Pinpoint the cell where the given text exists, returning its [x, y] midpoint coordinate. 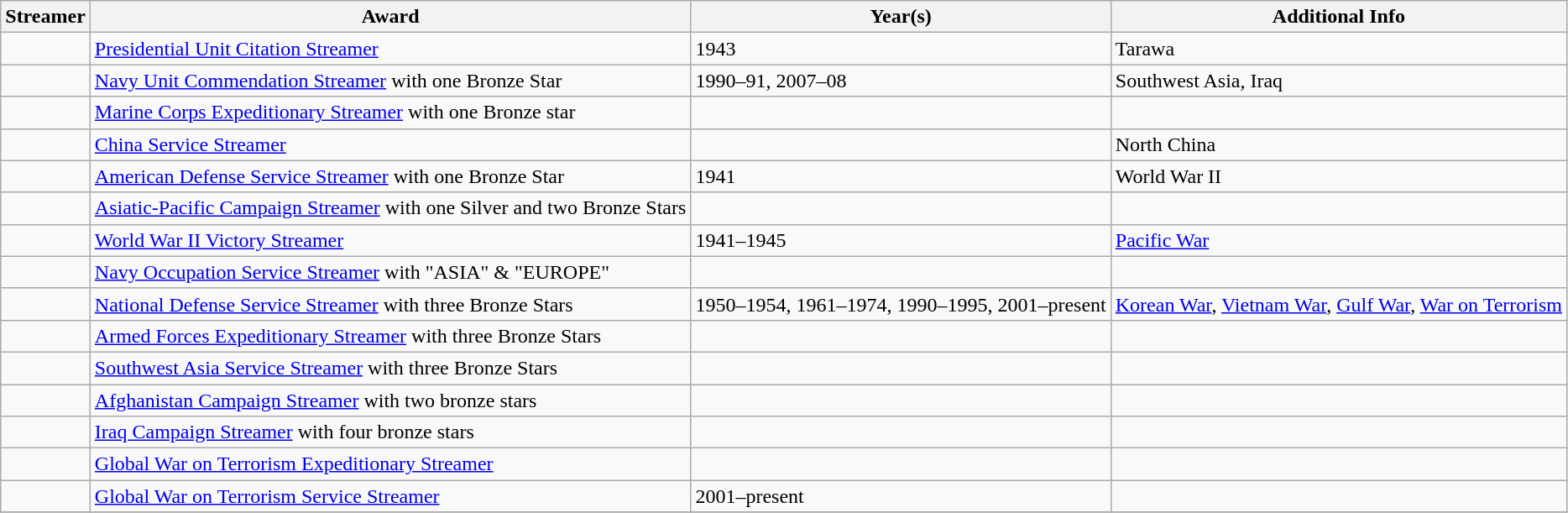
World War II Victory Streamer [390, 240]
1941–1945 [901, 240]
1950–1954, 1961–1974, 1990–1995, 2001–present [901, 304]
1990–91, 2007–08 [901, 81]
1941 [901, 176]
Navy Occupation Service Streamer with "ASIA" & "EUROPE" [390, 272]
Award [390, 17]
Marine Corps Expeditionary Streamer with one Bronze star [390, 113]
North China [1338, 144]
World War II [1338, 176]
Streamer [45, 17]
Navy Unit Commendation Streamer with one Bronze Star [390, 81]
Presidential Unit Citation Streamer [390, 49]
Afghanistan Campaign Streamer with two bronze stars [390, 400]
Southwest Asia Service Streamer with three Bronze Stars [390, 368]
Asiatic-Pacific Campaign Streamer with one Silver and two Bronze Stars [390, 208]
National Defense Service Streamer with three Bronze Stars [390, 304]
Tarawa [1338, 49]
Korean War, Vietnam War, Gulf War, War on Terrorism [1338, 304]
Year(s) [901, 17]
2001–present [901, 496]
Global War on Terrorism Expeditionary Streamer [390, 464]
1943 [901, 49]
Additional Info [1338, 17]
China Service Streamer [390, 144]
Pacific War [1338, 240]
Southwest Asia, Iraq [1338, 81]
Armed Forces Expeditionary Streamer with three Bronze Stars [390, 336]
Global War on Terrorism Service Streamer [390, 496]
American Defense Service Streamer with one Bronze Star [390, 176]
Iraq Campaign Streamer with four bronze stars [390, 432]
